From the cell containing the given text, extract its center point as (X, Y) coordinate. 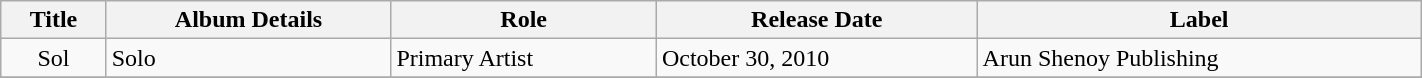
Sol (54, 58)
Primary Artist (524, 58)
Arun Shenoy Publishing (1199, 58)
Title (54, 20)
Label (1199, 20)
Release Date (816, 20)
Role (524, 20)
Album Details (248, 20)
October 30, 2010 (816, 58)
Solo (248, 58)
